From the cell containing the given text, extract its center point as (x, y) coordinate. 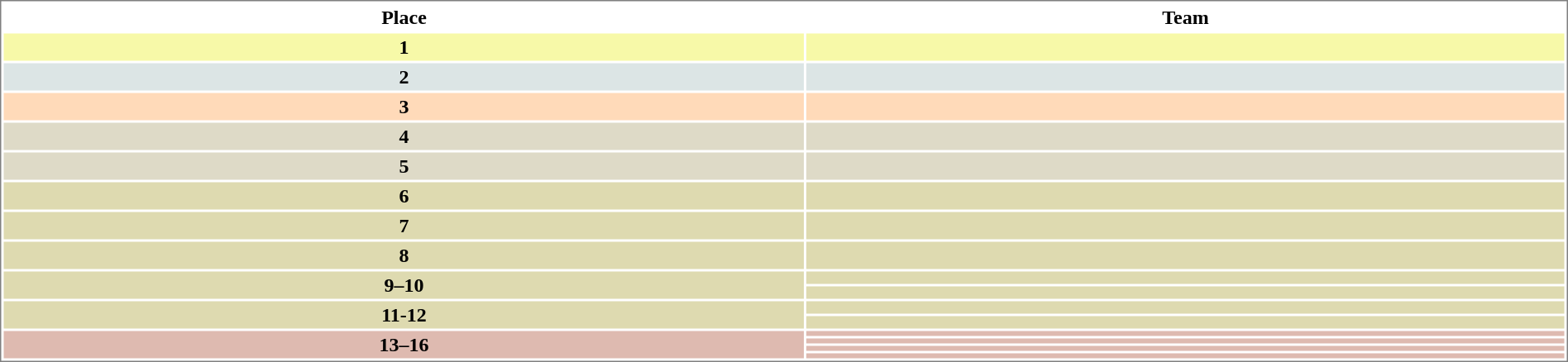
5 (404, 165)
Team (1185, 17)
6 (404, 195)
4 (404, 136)
3 (404, 106)
7 (404, 225)
9–10 (404, 284)
11-12 (404, 314)
8 (404, 255)
Place (404, 17)
1 (404, 46)
2 (404, 76)
13–16 (404, 344)
